From the cell containing the given text, extract its center point as (x, y) coordinate. 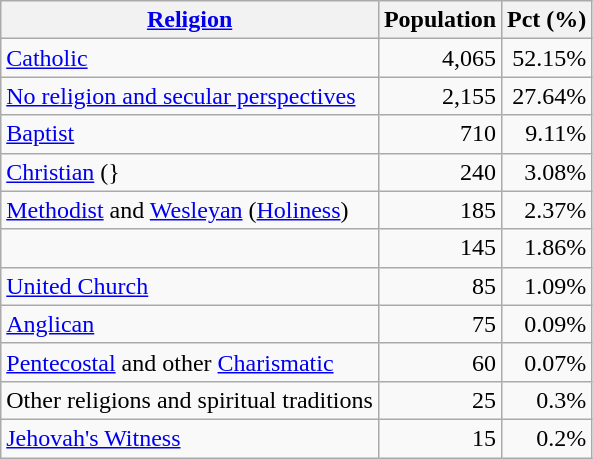
United Church (190, 286)
710 (440, 134)
0.3% (547, 400)
0.2% (547, 438)
9.11% (547, 134)
4,065 (440, 58)
75 (440, 324)
1.86% (547, 248)
145 (440, 248)
Other religions and spiritual traditions (190, 400)
2.37% (547, 210)
Anglican (190, 324)
Pct (%) (547, 20)
240 (440, 172)
0.07% (547, 362)
Jehovah's Witness (190, 438)
3.08% (547, 172)
1.09% (547, 286)
15 (440, 438)
27.64% (547, 96)
25 (440, 400)
Population (440, 20)
2,155 (440, 96)
85 (440, 286)
No religion and secular perspectives (190, 96)
Baptist (190, 134)
60 (440, 362)
Methodist and Wesleyan (Holiness) (190, 210)
Catholic (190, 58)
52.15% (547, 58)
0.09% (547, 324)
185 (440, 210)
Pentecostal and other Charismatic (190, 362)
Christian (} (190, 172)
Religion (190, 20)
